Locate the cell with the specified text and output its (x, y) center coordinate. 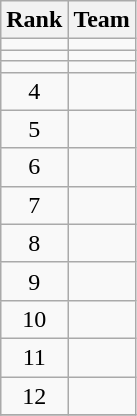
9 (34, 281)
4 (34, 91)
Rank (34, 20)
12 (34, 395)
6 (34, 167)
Team (102, 20)
7 (34, 205)
5 (34, 129)
11 (34, 357)
10 (34, 319)
8 (34, 243)
